Capture the cell that displays the provided text and extract its [X, Y] central coordinate. 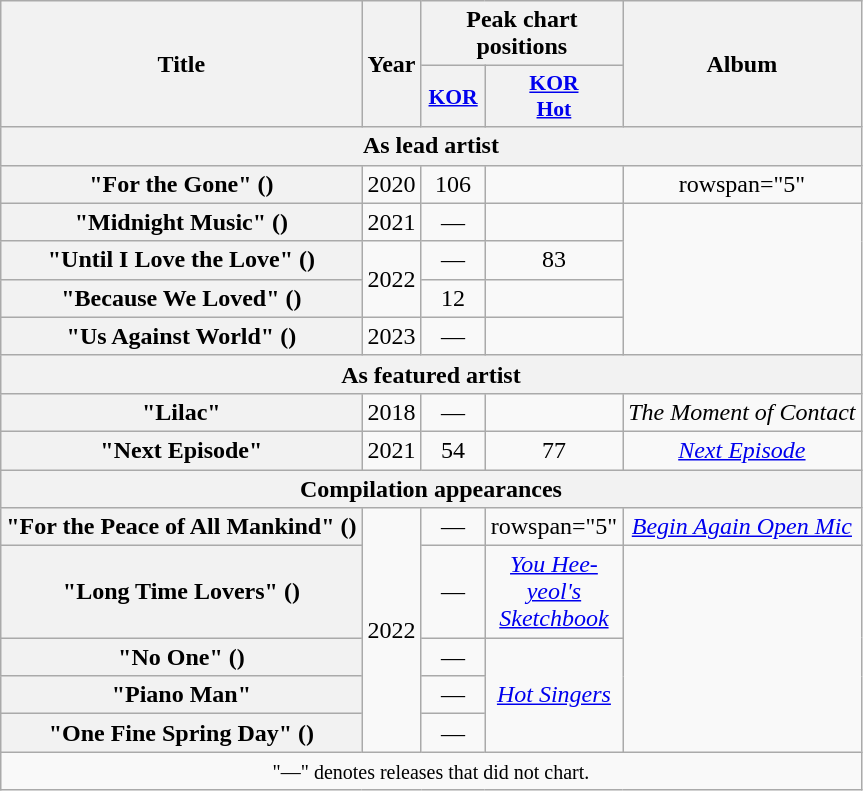
KORHot [554, 96]
Album [742, 64]
The Moment of Contact [742, 412]
KOR [453, 96]
"Midnight Music" () [182, 222]
"One Fine Spring Day" () [182, 733]
Peak chart positions [522, 34]
12 [453, 298]
2020 [392, 184]
Hot Singers [554, 695]
"No One" () [182, 657]
Title [182, 64]
Compilation appearances [431, 489]
83 [554, 260]
"Lilac" [182, 412]
Year [392, 64]
"For the Gone" () [182, 184]
106 [453, 184]
As featured artist [431, 374]
Next Episode [742, 450]
2023 [392, 336]
As lead artist [431, 146]
"Next Episode" [182, 450]
"—" denotes releases that did not chart. [431, 771]
"Because We Loved" () [182, 298]
You Hee-yeol's Sketchbook [554, 592]
77 [554, 450]
"Until I Love the Love" () [182, 260]
"Us Against World" () [182, 336]
54 [453, 450]
"For the Peace of All Mankind" () [182, 527]
2018 [392, 412]
Begin Again Open Mic [742, 527]
"Piano Man" [182, 695]
"Long Time Lovers" () [182, 592]
